Provide the [X, Y] coordinate of the cell's center where the given text is located.  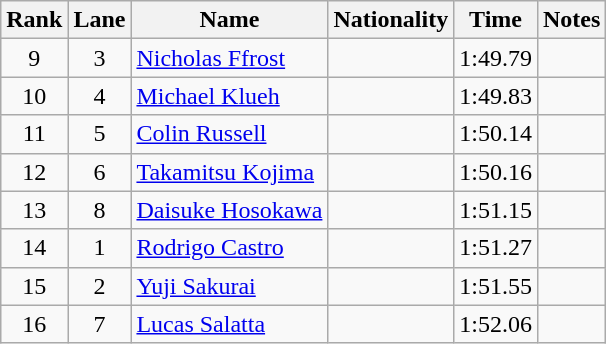
Rodrigo Castro [230, 248]
1:50.16 [496, 172]
Colin Russell [230, 134]
1:51.15 [496, 210]
12 [34, 172]
14 [34, 248]
1:50.14 [496, 134]
1:49.83 [496, 96]
Yuji Sakurai [230, 286]
1:52.06 [496, 324]
9 [34, 58]
15 [34, 286]
1 [100, 248]
Lane [100, 20]
Nicholas Ffrost [230, 58]
1:51.55 [496, 286]
Time [496, 20]
16 [34, 324]
2 [100, 286]
Daisuke Hosokawa [230, 210]
1:51.27 [496, 248]
6 [100, 172]
Name [230, 20]
Lucas Salatta [230, 324]
13 [34, 210]
3 [100, 58]
Notes [571, 20]
5 [100, 134]
8 [100, 210]
Nationality [391, 20]
Michael Klueh [230, 96]
10 [34, 96]
Rank [34, 20]
4 [100, 96]
7 [100, 324]
11 [34, 134]
Takamitsu Kojima [230, 172]
1:49.79 [496, 58]
